Pinpoint the cell where the given text exists, returning its [x, y] midpoint coordinate. 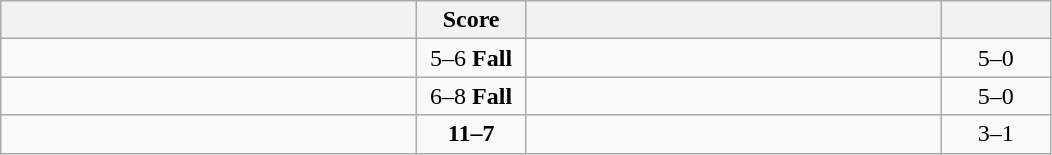
5–6 Fall [472, 58]
3–1 [996, 134]
11–7 [472, 134]
Score [472, 20]
6–8 Fall [472, 96]
